Provide the [x, y] coordinate of the cell's center where the given text is located.  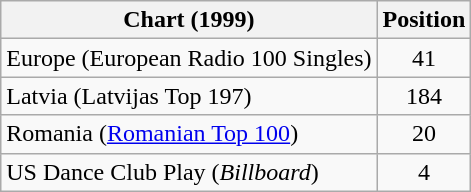
184 [424, 96]
Europe (European Radio 100 Singles) [189, 58]
Position [424, 20]
Latvia (Latvijas Top 197) [189, 96]
4 [424, 172]
Romania (Romanian Top 100) [189, 134]
US Dance Club Play (Billboard) [189, 172]
Chart (1999) [189, 20]
41 [424, 58]
20 [424, 134]
